Return [x, y] of the center of cell containing provided text 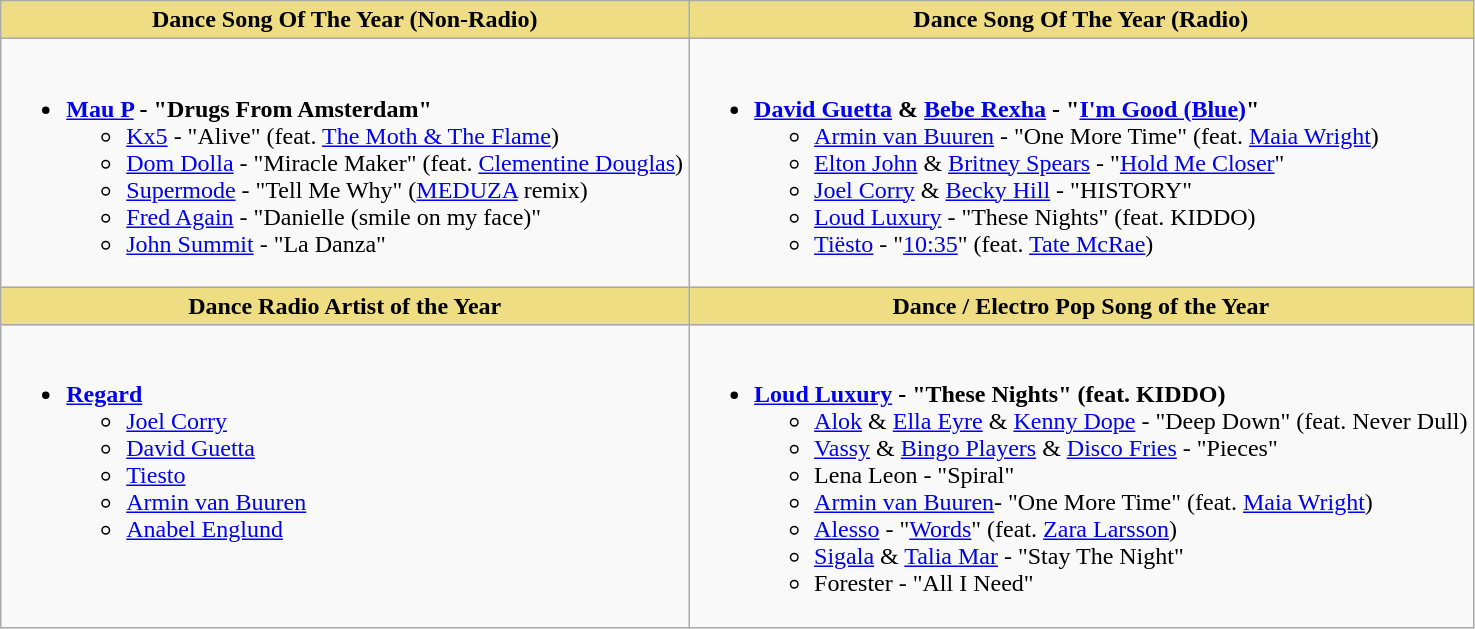
RegardJoel CorryDavid GuettaTiestoArmin van BuurenAnabel Englund [345, 476]
Dance Radio Artist of the Year [345, 306]
Dance / Electro Pop Song of the Year [1081, 306]
Dance Song Of The Year (Non-Radio) [345, 20]
Dance Song Of The Year (Radio) [1081, 20]
